Return [X, Y] of the center of cell containing provided text 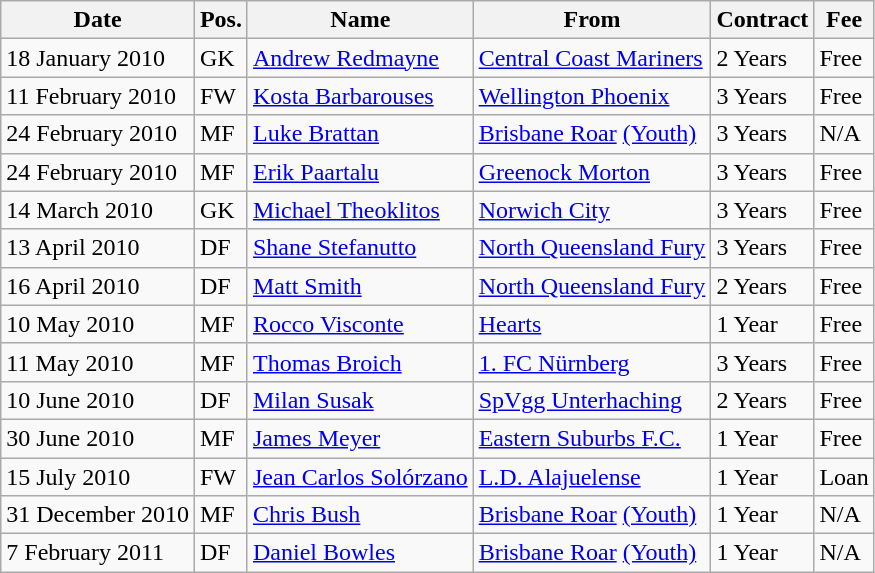
Eastern Suburbs F.C. [592, 438]
Loan [844, 477]
Jean Carlos Solórzano [360, 477]
L.D. Alajuelense [592, 477]
Contract [762, 20]
SpVgg Unterhaching [592, 400]
Milan Susak [360, 400]
Shane Stefanutto [360, 248]
18 January 2010 [98, 58]
Fee [844, 20]
Wellington Phoenix [592, 96]
Chris Bush [360, 515]
Date [98, 20]
Andrew Redmayne [360, 58]
30 June 2010 [98, 438]
Matt Smith [360, 286]
Greenock Morton [592, 172]
Central Coast Mariners [592, 58]
James Meyer [360, 438]
7 February 2011 [98, 553]
Pos. [220, 20]
15 July 2010 [98, 477]
Rocco Visconte [360, 324]
11 May 2010 [98, 362]
10 May 2010 [98, 324]
Luke Brattan [360, 134]
Name [360, 20]
14 March 2010 [98, 210]
Thomas Broich [360, 362]
Norwich City [592, 210]
Erik Paartalu [360, 172]
16 April 2010 [98, 286]
Michael Theoklitos [360, 210]
Kosta Barbarouses [360, 96]
Hearts [592, 324]
1. FC Nürnberg [592, 362]
From [592, 20]
13 April 2010 [98, 248]
11 February 2010 [98, 96]
31 December 2010 [98, 515]
Daniel Bowles [360, 553]
10 June 2010 [98, 400]
